Return the (x, y) coordinate for the center point of the cell that contains the specified text.  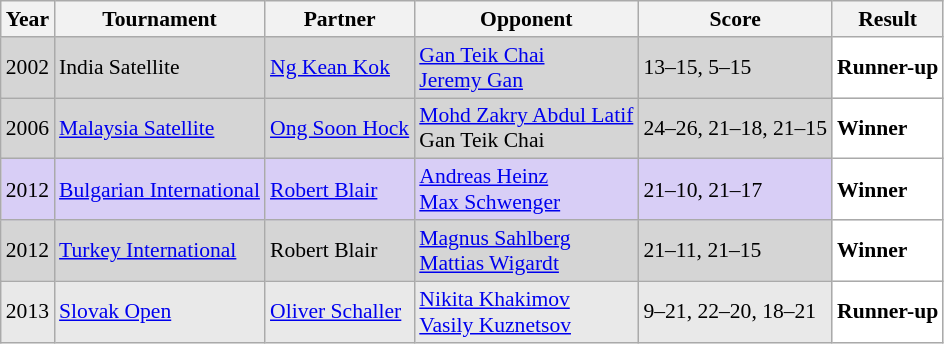
2013 (28, 312)
Tournament (160, 19)
9–21, 22–20, 18–21 (735, 312)
Malaysia Satellite (160, 128)
Oliver Schaller (340, 312)
Magnus Sahlberg Mattias Wigardt (526, 250)
Year (28, 19)
Ong Soon Hock (340, 128)
Gan Teik Chai Jeremy Gan (526, 68)
Opponent (526, 19)
Score (735, 19)
Mohd Zakry Abdul Latif Gan Teik Chai (526, 128)
24–26, 21–18, 21–15 (735, 128)
Bulgarian International (160, 190)
21–10, 21–17 (735, 190)
21–11, 21–15 (735, 250)
13–15, 5–15 (735, 68)
Nikita Khakimov Vasily Kuznetsov (526, 312)
Partner (340, 19)
2006 (28, 128)
Andreas Heinz Max Schwenger (526, 190)
2002 (28, 68)
Ng Kean Kok (340, 68)
Slovak Open (160, 312)
Turkey International (160, 250)
India Satellite (160, 68)
Result (888, 19)
